Return (X, Y) of the center of cell containing provided text 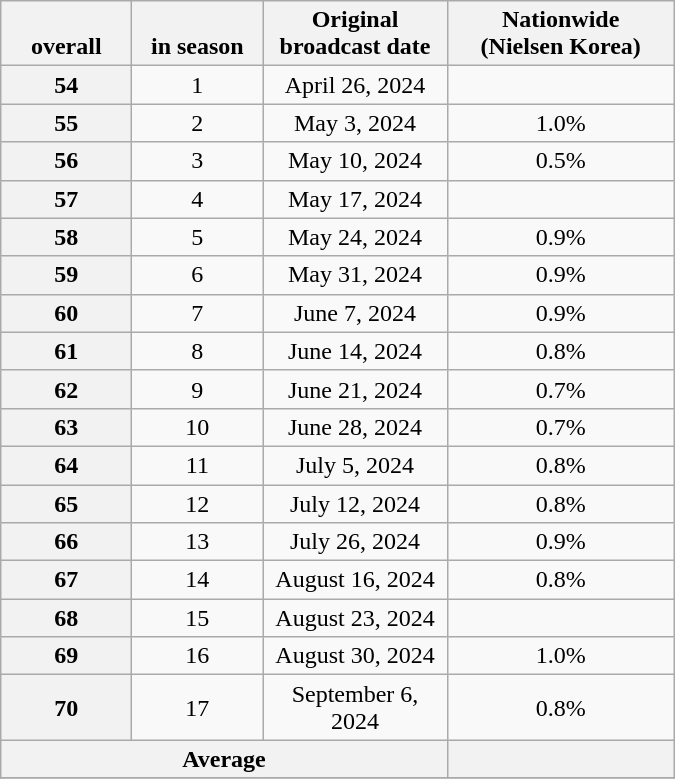
10 (198, 427)
68 (66, 618)
65 (66, 503)
11 (198, 465)
3 (198, 161)
June 7, 2024 (355, 313)
May 24, 2024 (355, 237)
69 (66, 656)
September 6, 2024 (355, 708)
0.5% (560, 161)
62 (66, 389)
May 10, 2024 (355, 161)
63 (66, 427)
overall (66, 34)
14 (198, 580)
12 (198, 503)
13 (198, 542)
May 31, 2024 (355, 275)
6 (198, 275)
June 14, 2024 (355, 351)
57 (66, 199)
60 (66, 313)
7 (198, 313)
61 (66, 351)
August 23, 2024 (355, 618)
56 (66, 161)
July 12, 2024 (355, 503)
May 17, 2024 (355, 199)
August 30, 2024 (355, 656)
1 (198, 85)
4 (198, 199)
Original broadcast date (355, 34)
55 (66, 123)
9 (198, 389)
May 3, 2024 (355, 123)
August 16, 2024 (355, 580)
59 (66, 275)
64 (66, 465)
17 (198, 708)
June 28, 2024 (355, 427)
2 (198, 123)
July 26, 2024 (355, 542)
8 (198, 351)
June 21, 2024 (355, 389)
58 (66, 237)
16 (198, 656)
5 (198, 237)
July 5, 2024 (355, 465)
54 (66, 85)
66 (66, 542)
Average (224, 759)
70 (66, 708)
15 (198, 618)
Nationwide(Nielsen Korea) (560, 34)
April 26, 2024 (355, 85)
in season (198, 34)
67 (66, 580)
